For the text-containing cell, return its midpoint in [X, Y] coordinate format. 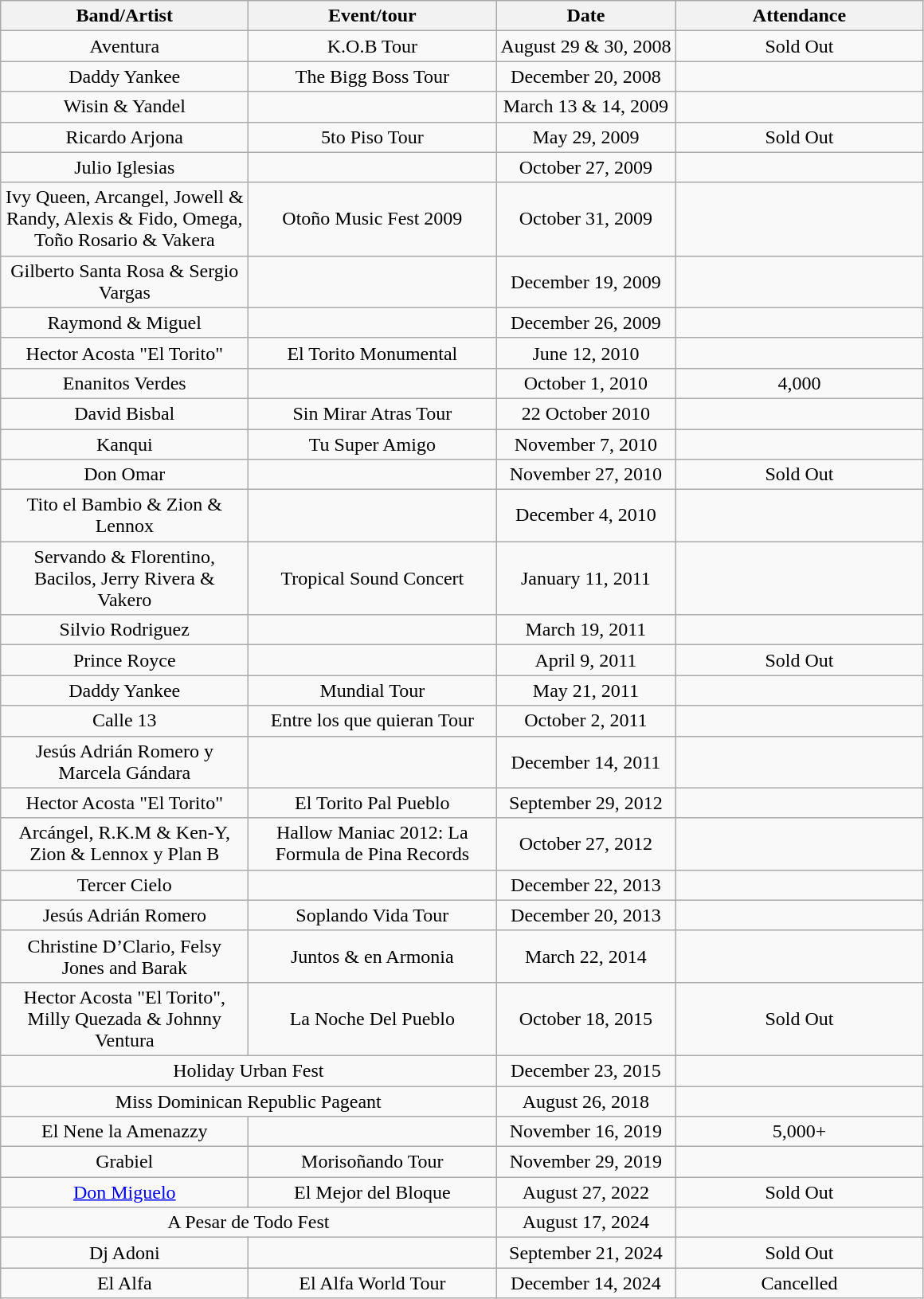
September 29, 2012 [586, 803]
November 29, 2019 [586, 1162]
Mundial Tour [373, 691]
August 17, 2024 [586, 1223]
Soplando Vida Tour [373, 915]
May 21, 2011 [586, 691]
December 14, 2024 [586, 1283]
October 27, 2012 [586, 844]
La Noche Del Pueblo [373, 1019]
December 20, 2008 [586, 76]
August 29 & 30, 2008 [586, 46]
December 22, 2013 [586, 885]
December 23, 2015 [586, 1070]
A Pesar de Todo Fest [249, 1223]
David Bisbal [124, 413]
October 18, 2015 [586, 1019]
December 20, 2013 [586, 915]
October 31, 2009 [586, 219]
Hallow Maniac 2012: La Formula de Pina Records [373, 844]
March 22, 2014 [586, 956]
Grabiel [124, 1162]
April 9, 2011 [586, 660]
December 4, 2010 [586, 516]
May 29, 2009 [586, 137]
Wisin & Yandel [124, 107]
El Alfa World Tour [373, 1283]
Enanitos Verdes [124, 383]
Arcángel, R.K.M & Ken-Y, Zion & Lennox y Plan B [124, 844]
October 27, 2009 [586, 167]
Servando & Florentino, Bacilos, Jerry Rivera & Vakero [124, 578]
Tropical Sound Concert [373, 578]
November 16, 2019 [586, 1132]
22 October 2010 [586, 413]
Don Miguelo [124, 1192]
4,000 [800, 383]
December 14, 2011 [586, 761]
October 1, 2010 [586, 383]
August 27, 2022 [586, 1192]
August 26, 2018 [586, 1101]
March 19, 2011 [586, 630]
Otoño Music Fest 2009 [373, 219]
Date [586, 16]
June 12, 2010 [586, 353]
Ivy Queen, Arcangel, Jowell & Randy, Alexis & Fido, Omega, Toño Rosario & Vakera [124, 219]
September 21, 2024 [586, 1253]
Tu Super Amigo [373, 444]
El Mejor del Bloque [373, 1192]
Kanqui [124, 444]
Jesús Adrián Romero y Marcela Gándara [124, 761]
K.O.B Tour [373, 46]
March 13 & 14, 2009 [586, 107]
Raymond & Miguel [124, 323]
El Torito Monumental [373, 353]
Jesús Adrián Romero [124, 915]
Morisoñando Tour [373, 1162]
Attendance [800, 16]
Juntos & en Armonia [373, 956]
November 7, 2010 [586, 444]
Sin Mirar Atras Tour [373, 413]
5,000+ [800, 1132]
Entre los que quieran Tour [373, 721]
Band/Artist [124, 16]
Miss Dominican Republic Pageant [249, 1101]
Event/tour [373, 16]
El Alfa [124, 1283]
Dj Adoni [124, 1253]
Holiday Urban Fest [249, 1070]
Christine D’Clario, Felsy Jones and Barak [124, 956]
El Torito Pal Pueblo [373, 803]
Don Omar [124, 475]
December 19, 2009 [586, 282]
Hector Acosta "El Torito", Milly Quezada & Johnny Ventura [124, 1019]
December 26, 2009 [586, 323]
Aventura [124, 46]
Tercer Cielo [124, 885]
Ricardo Arjona [124, 137]
El Nene la Amenazzy [124, 1132]
5to Piso Tour [373, 137]
Calle 13 [124, 721]
Gilberto Santa Rosa & Sergio Vargas [124, 282]
Prince Royce [124, 660]
Julio Iglesias [124, 167]
The Bigg Boss Tour [373, 76]
Cancelled [800, 1283]
Silvio Rodriguez [124, 630]
Tito el Bambio & Zion & Lennox [124, 516]
October 2, 2011 [586, 721]
November 27, 2010 [586, 475]
January 11, 2011 [586, 578]
